Find where the given text appears and provide that cell's center as (X, Y) coordinate. 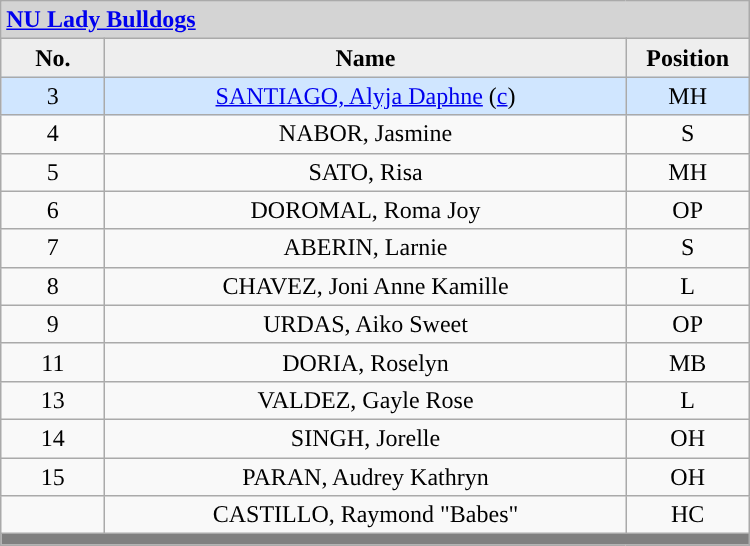
NABOR, Jasmine (366, 134)
13 (53, 400)
Position (688, 58)
SANTIAGO, Alyja Daphne (c) (366, 96)
SINGH, Jorelle (366, 438)
7 (53, 248)
ABERIN, Larnie (366, 248)
3 (53, 96)
11 (53, 362)
6 (53, 210)
9 (53, 324)
CASTILLO, Raymond "Babes" (366, 515)
DOROMAL, Roma Joy (366, 210)
URDAS, Aiko Sweet (366, 324)
CHAVEZ, Joni Anne Kamille (366, 286)
No. (53, 58)
Name (366, 58)
VALDEZ, Gayle Rose (366, 400)
15 (53, 477)
5 (53, 172)
DORIA, Roselyn (366, 362)
SATO, Risa (366, 172)
PARAN, Audrey Kathryn (366, 477)
NU Lady Bulldogs (375, 20)
HC (688, 515)
MB (688, 362)
4 (53, 134)
8 (53, 286)
14 (53, 438)
